Provide the [x, y] coordinate of the cell's center where the given text is located.  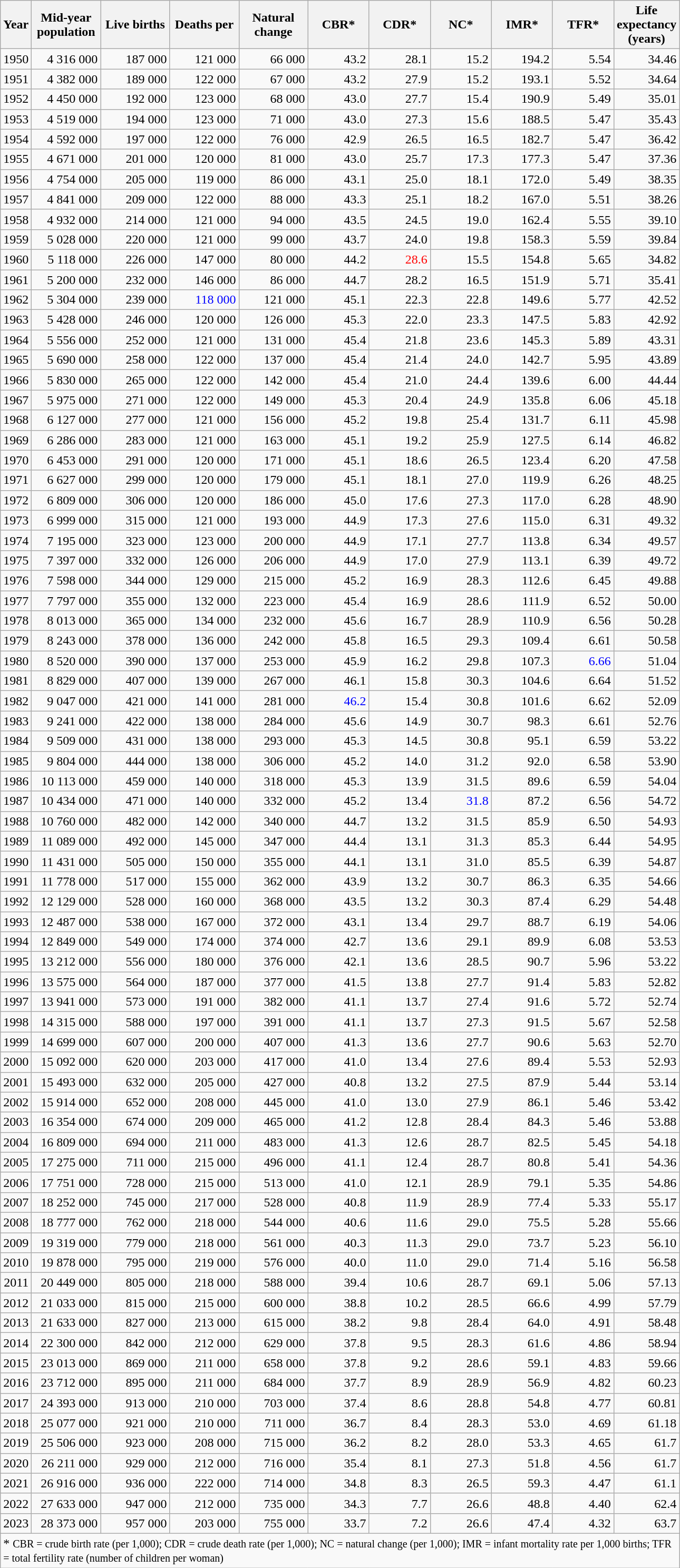
6.31 [583, 520]
60.23 [646, 1383]
76 000 [273, 139]
88 000 [273, 199]
538 000 [135, 922]
1983 [16, 721]
9 241 000 [66, 721]
99 000 [273, 239]
6.11 [583, 420]
10 760 000 [66, 821]
61.6 [522, 1343]
544 000 [273, 1222]
10.2 [400, 1303]
9 047 000 [66, 701]
1975 [16, 560]
37.4 [338, 1403]
51.8 [522, 1463]
24.5 [400, 219]
15 493 000 [66, 1082]
57.79 [646, 1303]
13.0 [400, 1102]
27 633 000 [66, 1503]
556 000 [135, 962]
IMR* [522, 25]
19.2 [400, 440]
694 000 [135, 1142]
6 127 000 [66, 420]
1997 [16, 1002]
6.64 [583, 681]
150 000 [205, 861]
34.46 [646, 59]
34.3 [338, 1503]
929 000 [135, 1463]
1962 [16, 300]
5 304 000 [66, 300]
1984 [16, 741]
1991 [16, 881]
94 000 [273, 219]
1977 [16, 600]
4.56 [583, 1463]
607 000 [135, 1042]
6 286 000 [66, 440]
1993 [16, 922]
465 000 [273, 1122]
762 000 [135, 1222]
1969 [16, 440]
372 000 [273, 922]
86.1 [522, 1102]
167 000 [205, 922]
119 000 [205, 179]
85.9 [522, 821]
42.52 [646, 300]
110.9 [522, 621]
18 777 000 [66, 1222]
193 000 [273, 520]
17.1 [400, 540]
44.44 [646, 380]
7 598 000 [66, 580]
222 000 [205, 1483]
1967 [16, 400]
91.5 [522, 1022]
Natural change [273, 25]
5.16 [583, 1263]
55.17 [646, 1202]
35.4 [338, 1463]
2002 [16, 1102]
299 000 [135, 480]
271 000 [135, 400]
382 000 [273, 1002]
4 671 000 [66, 159]
17.0 [400, 560]
46.82 [646, 440]
40.6 [338, 1222]
600 000 [273, 1303]
517 000 [135, 881]
54.66 [646, 881]
80 000 [273, 259]
4.77 [583, 1403]
37.7 [338, 1383]
16 354 000 [66, 1122]
564 000 [135, 982]
27.5 [461, 1082]
4.40 [583, 1503]
11.3 [400, 1242]
53.0 [522, 1423]
8.4 [400, 1423]
6.45 [583, 580]
842 000 [135, 1343]
25 506 000 [66, 1443]
8.2 [400, 1443]
182.7 [522, 139]
11.0 [400, 1263]
10 434 000 [66, 801]
34.82 [646, 259]
9 509 000 [66, 741]
2008 [16, 1222]
39.84 [646, 239]
21 033 000 [66, 1303]
119.9 [522, 480]
9.8 [400, 1323]
190.9 [522, 99]
293 000 [273, 741]
2009 [16, 1242]
1999 [16, 1042]
29.1 [461, 942]
674 000 [135, 1122]
2018 [16, 1423]
10.6 [400, 1283]
5.33 [583, 1202]
59.1 [522, 1363]
17 275 000 [66, 1162]
146 000 [205, 280]
318 000 [273, 781]
5 028 000 [66, 239]
47.58 [646, 460]
14 699 000 [66, 1042]
1952 [16, 99]
6.08 [583, 942]
18.6 [400, 460]
1988 [16, 821]
7.2 [400, 1523]
145 000 [205, 841]
5.65 [583, 259]
43.89 [646, 360]
158.3 [522, 239]
5 118 000 [66, 259]
58.94 [646, 1343]
89.4 [522, 1062]
131.7 [522, 420]
242 000 [273, 641]
5.06 [583, 1283]
13.9 [400, 781]
28 373 000 [66, 1523]
1990 [16, 861]
23 013 000 [66, 1363]
43.9 [338, 881]
129 000 [205, 580]
6.28 [583, 500]
219 000 [205, 1263]
54.06 [646, 922]
5.71 [583, 280]
46.1 [338, 681]
2021 [16, 1483]
444 000 [135, 761]
347 000 [273, 841]
155 000 [205, 881]
5.63 [583, 1042]
13 575 000 [66, 982]
64.0 [522, 1323]
745 000 [135, 1202]
28.1 [400, 59]
5.35 [583, 1182]
5 975 000 [66, 400]
714 000 [273, 1483]
41.5 [338, 982]
258 000 [135, 360]
19.0 [461, 219]
431 000 [135, 741]
54.48 [646, 901]
6.58 [583, 761]
84.3 [522, 1122]
421 000 [135, 701]
22.0 [400, 320]
24 393 000 [66, 1403]
2011 [16, 1283]
6.00 [583, 380]
61.1 [646, 1483]
795 000 [135, 1263]
TFR* [583, 25]
50.28 [646, 621]
4 754 000 [66, 179]
29.8 [461, 661]
21.0 [400, 380]
390 000 [135, 661]
1980 [16, 661]
91.6 [522, 1002]
49.57 [646, 540]
4 519 000 [66, 119]
36.42 [646, 139]
132 000 [205, 600]
174 000 [205, 942]
79.1 [522, 1182]
17.6 [400, 500]
2022 [16, 1503]
12 129 000 [66, 901]
239 000 [135, 300]
2003 [16, 1122]
61.18 [646, 1423]
86.3 [522, 881]
5.67 [583, 1022]
52.74 [646, 1002]
652 000 [135, 1102]
25.0 [400, 179]
31.0 [461, 861]
374 000 [273, 942]
2010 [16, 1263]
111.9 [522, 600]
36.2 [338, 1443]
109.4 [522, 641]
37.36 [646, 159]
44.4 [338, 841]
69.1 [522, 1283]
123.4 [522, 460]
1950 [16, 59]
492 000 [135, 841]
8 520 000 [66, 661]
6.35 [583, 881]
220 000 [135, 239]
549 000 [135, 942]
145.3 [522, 340]
11.9 [400, 1202]
344 000 [135, 580]
52.93 [646, 1062]
1968 [16, 420]
12.1 [400, 1182]
87.9 [522, 1082]
391 000 [273, 1022]
5.96 [583, 962]
91.4 [522, 982]
104.6 [522, 681]
947 000 [135, 1503]
171 000 [273, 460]
25.7 [400, 159]
43.7 [338, 239]
192 000 [135, 99]
34.8 [338, 1483]
815 000 [135, 1303]
1974 [16, 540]
117.0 [522, 500]
54.87 [646, 861]
127.5 [522, 440]
482 000 [135, 821]
14.5 [400, 741]
728 000 [135, 1182]
5.55 [583, 219]
26 211 000 [66, 1463]
2015 [16, 1363]
1970 [16, 460]
8 829 000 [66, 681]
4.65 [583, 1443]
142.7 [522, 360]
41.2 [338, 1122]
6 453 000 [66, 460]
5 200 000 [66, 280]
85.5 [522, 861]
217 000 [205, 1202]
9.2 [400, 1363]
6.52 [583, 600]
1966 [16, 380]
80.8 [522, 1162]
4.47 [583, 1483]
8.6 [400, 1403]
368 000 [273, 901]
735 000 [273, 1503]
5.95 [583, 360]
147 000 [205, 259]
180 000 [205, 962]
206 000 [273, 560]
90.6 [522, 1042]
957 000 [135, 1523]
1987 [16, 801]
53.53 [646, 942]
496 000 [273, 1162]
172.0 [522, 179]
35.41 [646, 280]
33.7 [338, 1523]
Year [16, 25]
20 449 000 [66, 1283]
620 000 [135, 1062]
2020 [16, 1463]
246 000 [135, 320]
54.93 [646, 821]
265 000 [135, 380]
11 089 000 [66, 841]
34.64 [646, 79]
35.01 [646, 99]
139.6 [522, 380]
59.66 [646, 1363]
26 916 000 [66, 1483]
1951 [16, 79]
45.9 [338, 661]
18 252 000 [66, 1202]
45.98 [646, 420]
13 941 000 [66, 1002]
17 751 000 [66, 1182]
7 797 000 [66, 600]
2023 [16, 1523]
362 000 [273, 881]
54.36 [646, 1162]
253 000 [273, 661]
45.0 [338, 500]
340 000 [273, 821]
186 000 [273, 500]
6.14 [583, 440]
Life expectancy (years) [646, 25]
11.6 [400, 1222]
54.86 [646, 1182]
7 195 000 [66, 540]
2004 [16, 1142]
8 013 000 [66, 621]
615 000 [273, 1323]
28.0 [461, 1443]
CBR* [338, 25]
66 000 [273, 59]
89.9 [522, 942]
10 113 000 [66, 781]
Live births [135, 25]
12.6 [400, 1142]
5.77 [583, 300]
21.4 [400, 360]
6.50 [583, 821]
11 778 000 [66, 881]
703 000 [273, 1403]
1992 [16, 901]
50.58 [646, 641]
445 000 [273, 1102]
188.5 [522, 119]
658 000 [273, 1363]
55.66 [646, 1222]
505 000 [135, 861]
1961 [16, 280]
2016 [16, 1383]
43.31 [646, 340]
281 000 [273, 701]
25.9 [461, 440]
6 999 000 [66, 520]
1955 [16, 159]
191 000 [205, 1002]
4.91 [583, 1323]
40.0 [338, 1263]
15.5 [461, 259]
4 932 000 [66, 219]
471 000 [135, 801]
9 804 000 [66, 761]
101.6 [522, 701]
5.53 [583, 1062]
42.1 [338, 962]
283 000 [135, 440]
6.62 [583, 701]
15.6 [461, 119]
417 000 [273, 1062]
5.28 [583, 1222]
284 000 [273, 721]
107.3 [522, 661]
29.3 [461, 641]
1957 [16, 199]
422 000 [135, 721]
1994 [16, 942]
1956 [16, 179]
92.0 [522, 761]
252 000 [135, 340]
427 000 [273, 1082]
139 000 [205, 681]
716 000 [273, 1463]
68 000 [273, 99]
39.4 [338, 1283]
1971 [16, 480]
12 849 000 [66, 942]
22.3 [400, 300]
14 315 000 [66, 1022]
7.7 [400, 1503]
315 000 [135, 520]
NC* [461, 25]
87.4 [522, 901]
89.6 [522, 781]
16.2 [400, 661]
4.83 [583, 1363]
53.42 [646, 1102]
629 000 [273, 1343]
Deaths per [205, 25]
9.5 [400, 1343]
49.32 [646, 520]
67 000 [273, 79]
1989 [16, 841]
1960 [16, 259]
4 841 000 [66, 199]
28.2 [400, 280]
12.8 [400, 1122]
63.7 [646, 1523]
135.8 [522, 400]
715 000 [273, 1443]
53.3 [522, 1443]
57.13 [646, 1283]
15 914 000 [66, 1102]
2007 [16, 1202]
5.89 [583, 340]
56.10 [646, 1242]
45.18 [646, 400]
4.69 [583, 1423]
46.2 [338, 701]
52.76 [646, 721]
5.54 [583, 59]
214 000 [135, 219]
54.04 [646, 781]
25.4 [461, 420]
90.7 [522, 962]
194 000 [135, 119]
15.8 [400, 681]
576 000 [273, 1263]
82.5 [522, 1142]
19 319 000 [66, 1242]
28.8 [461, 1403]
53.90 [646, 761]
154.8 [522, 259]
291 000 [135, 460]
827 000 [135, 1323]
5.72 [583, 1002]
1996 [16, 982]
48.90 [646, 500]
1954 [16, 139]
40.3 [338, 1242]
136 000 [205, 641]
25.1 [400, 199]
376 000 [273, 962]
632 000 [135, 1082]
24.9 [461, 400]
779 000 [135, 1242]
42.9 [338, 139]
24.4 [461, 380]
5.41 [583, 1162]
21.8 [400, 340]
213 000 [205, 1323]
1976 [16, 580]
365 000 [135, 621]
684 000 [273, 1383]
73.7 [522, 1242]
163 000 [273, 440]
134 000 [205, 621]
149.6 [522, 300]
6.19 [583, 922]
29.7 [461, 922]
151.9 [522, 280]
43.3 [338, 199]
162.4 [522, 219]
6.26 [583, 480]
4.86 [583, 1343]
71 000 [273, 119]
19 878 000 [66, 1263]
194.2 [522, 59]
23 712 000 [66, 1383]
49.88 [646, 580]
38.26 [646, 199]
377 000 [273, 982]
42.7 [338, 942]
1965 [16, 360]
36.7 [338, 1423]
7 397 000 [66, 560]
16 809 000 [66, 1142]
149 000 [273, 400]
923 000 [135, 1443]
11 431 000 [66, 861]
118 000 [205, 300]
60.81 [646, 1403]
805 000 [135, 1283]
2017 [16, 1403]
48.25 [646, 480]
1972 [16, 500]
5 556 000 [66, 340]
88.7 [522, 922]
193.1 [522, 79]
4 382 000 [66, 79]
2006 [16, 1182]
913 000 [135, 1403]
1958 [16, 219]
51.04 [646, 661]
13 212 000 [66, 962]
8.3 [400, 1483]
45.8 [338, 641]
31.3 [461, 841]
5.52 [583, 79]
48.8 [522, 1503]
56.9 [522, 1383]
921 000 [135, 1423]
47.4 [522, 1523]
936 000 [135, 1483]
12 487 000 [66, 922]
35.43 [646, 119]
2019 [16, 1443]
1973 [16, 520]
5.51 [583, 199]
39.10 [646, 219]
98.3 [522, 721]
459 000 [135, 781]
71.4 [522, 1263]
51.52 [646, 681]
52.82 [646, 982]
4 316 000 [66, 59]
31.2 [461, 761]
1982 [16, 701]
52.09 [646, 701]
179 000 [273, 480]
160 000 [205, 901]
59.3 [522, 1483]
38.2 [338, 1323]
53.14 [646, 1082]
50.00 [646, 600]
14.9 [400, 721]
378 000 [135, 641]
1963 [16, 320]
81 000 [273, 159]
4.82 [583, 1383]
156 000 [273, 420]
18.2 [461, 199]
31.8 [461, 801]
15 092 000 [66, 1062]
6.06 [583, 400]
49.72 [646, 560]
62.4 [646, 1503]
5 428 000 [66, 320]
54.8 [522, 1403]
323 000 [135, 540]
167.0 [522, 199]
1953 [16, 119]
75.5 [522, 1222]
189 000 [135, 79]
8.9 [400, 1383]
513 000 [273, 1182]
6.44 [583, 841]
53.88 [646, 1122]
869 000 [135, 1363]
113.1 [522, 560]
38.8 [338, 1303]
1979 [16, 641]
113.8 [522, 540]
1995 [16, 962]
4 592 000 [66, 139]
27.0 [461, 480]
13.8 [400, 982]
Mid-year population [66, 25]
573 000 [135, 1002]
2000 [16, 1062]
2001 [16, 1082]
38.35 [646, 179]
25 077 000 [66, 1423]
5.45 [583, 1142]
1981 [16, 681]
42.92 [646, 320]
56.58 [646, 1263]
8.1 [400, 1463]
112.6 [522, 580]
226 000 [135, 259]
21 633 000 [66, 1323]
267 000 [273, 681]
27.4 [461, 1002]
4.99 [583, 1303]
66.6 [522, 1303]
6 809 000 [66, 500]
44.1 [338, 861]
2005 [16, 1162]
1998 [16, 1022]
1985 [16, 761]
16.7 [400, 621]
1964 [16, 340]
58.48 [646, 1323]
141 000 [205, 701]
201 000 [135, 159]
8 243 000 [66, 641]
115.0 [522, 520]
6.20 [583, 460]
52.70 [646, 1042]
44.2 [338, 259]
54.95 [646, 841]
277 000 [135, 420]
1959 [16, 239]
54.72 [646, 801]
223 000 [273, 600]
1986 [16, 781]
12.4 [400, 1162]
22 300 000 [66, 1343]
23.3 [461, 320]
561 000 [273, 1242]
5.59 [583, 239]
5 830 000 [66, 380]
895 000 [135, 1383]
1978 [16, 621]
147.5 [522, 320]
CDR* [400, 25]
2013 [16, 1323]
14.0 [400, 761]
2012 [16, 1303]
6.29 [583, 901]
20.4 [400, 400]
131 000 [273, 340]
483 000 [273, 1142]
755 000 [273, 1523]
5 690 000 [66, 360]
95.1 [522, 741]
85.3 [522, 841]
6.34 [583, 540]
6 627 000 [66, 480]
5.23 [583, 1242]
4.32 [583, 1523]
54.18 [646, 1142]
5.44 [583, 1082]
23.6 [461, 340]
4 450 000 [66, 99]
6.66 [583, 661]
177.3 [522, 159]
2014 [16, 1343]
77.4 [522, 1202]
52.58 [646, 1022]
22.8 [461, 300]
87.2 [522, 801]
